Determine the (X, Y) coordinate at the center of the cell enclosing the given text.  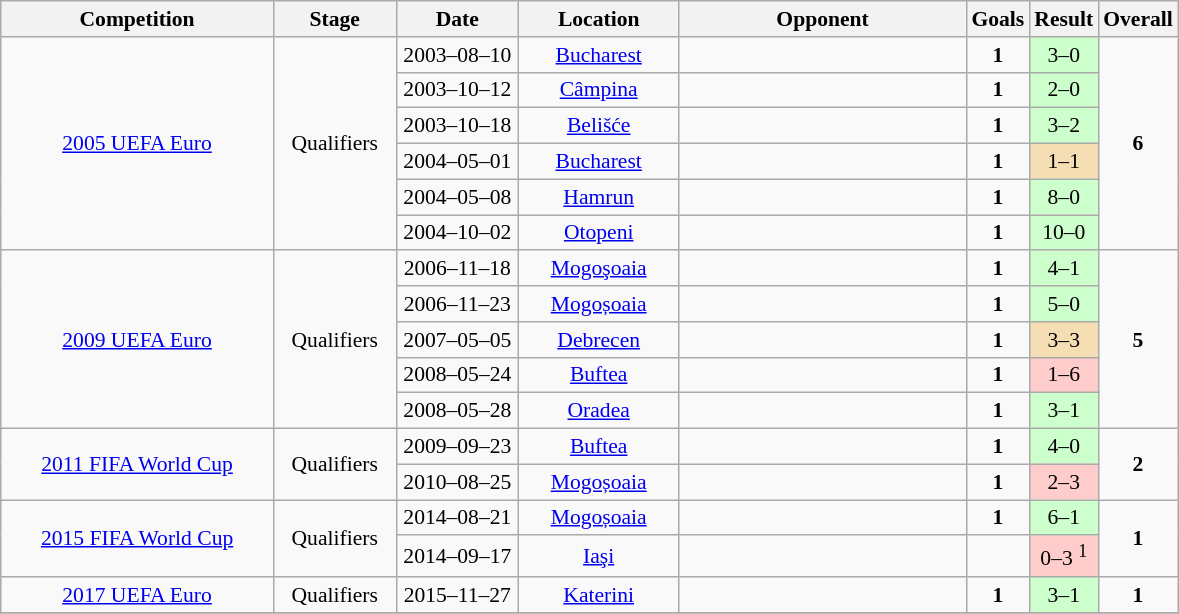
2004–05–08 (458, 197)
Date (458, 19)
1–6 (1064, 375)
10–0 (1064, 233)
2007–05–05 (458, 340)
2008–05–24 (458, 375)
Belišće (599, 126)
2003–10–18 (458, 126)
Overall (1138, 19)
Mogoşoaia (599, 269)
4–1 (1064, 269)
5 (1138, 340)
Opponent (823, 19)
2009 UEFA Euro (138, 340)
2 (1138, 464)
1–1 (1064, 162)
2005 UEFA Euro (138, 144)
2–0 (1064, 90)
2006–11–18 (458, 269)
3–0 (1064, 55)
6–1 (1064, 518)
Stage (334, 19)
2004–10–02 (458, 233)
Debrecen (599, 340)
8–0 (1064, 197)
2009–09–23 (458, 447)
2003–10–12 (458, 90)
Location (599, 19)
Competition (138, 19)
2008–05–28 (458, 411)
2017 UEFA Euro (138, 595)
2014–09–17 (458, 556)
2014–08–21 (458, 518)
2003–08–10 (458, 55)
5–0 (1064, 304)
2015–11–27 (458, 595)
3–3 (1064, 340)
2–3 (1064, 482)
2011 FIFA World Cup (138, 464)
4–0 (1064, 447)
0–3 1 (1064, 556)
Hamrun (599, 197)
2006–11–23 (458, 304)
Goals (998, 19)
6 (1138, 144)
2010–08–25 (458, 482)
Oradea (599, 411)
2004–05–01 (458, 162)
Katerini (599, 595)
2015 FIFA World Cup (138, 538)
3–2 (1064, 126)
Iaşi (599, 556)
Result (1064, 19)
Câmpina (599, 90)
Otopeni (599, 233)
